Search for the cell housing the specified text and yield its [x, y] center coordinate. 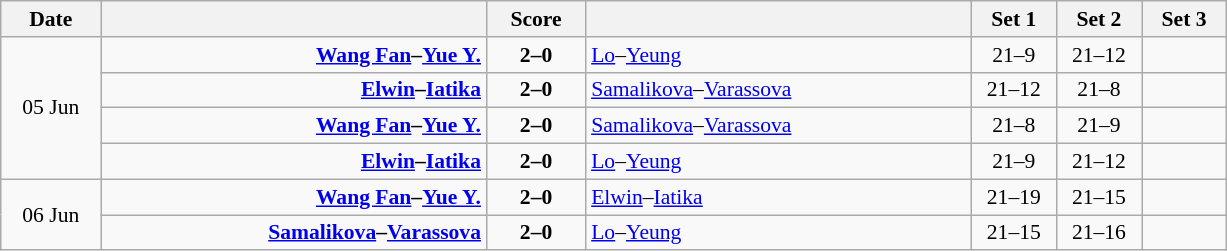
Set 2 [1098, 19]
21–16 [1098, 233]
Set 3 [1184, 19]
Score [536, 19]
05 Jun [51, 108]
Date [51, 19]
06 Jun [51, 214]
21–19 [1014, 197]
Set 1 [1014, 19]
